Pinpoint the cell where the given text exists, returning its [x, y] midpoint coordinate. 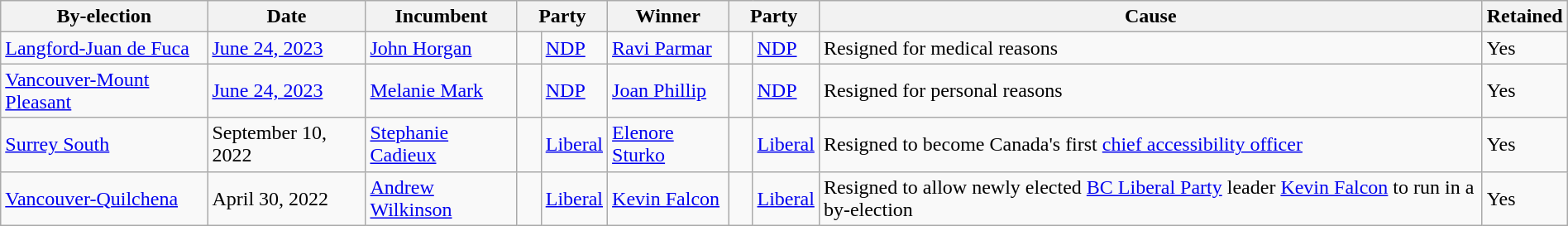
Langford-Juan de Fuca [104, 48]
Date [286, 17]
Andrew Wilkinson [442, 199]
Kevin Falcon [668, 199]
Resigned to allow newly elected BC Liberal Party leader Kevin Falcon to run in a by-election [1150, 199]
Resigned to become Canada's first chief accessibility officer [1150, 144]
Incumbent [442, 17]
Vancouver-Mount Pleasant [104, 91]
Joan Phillip [668, 91]
Surrey South [104, 144]
Melanie Mark [442, 91]
April 30, 2022 [286, 199]
Resigned for medical reasons [1150, 48]
Elenore Sturko [668, 144]
Cause [1150, 17]
Resigned for personal reasons [1150, 91]
Winner [668, 17]
By-election [104, 17]
Stephanie Cadieux [442, 144]
Ravi Parmar [668, 48]
September 10, 2022 [286, 144]
Retained [1525, 17]
John Horgan [442, 48]
Vancouver-Quilchena [104, 199]
